Detect which cell encompasses the target text, then output its (X, Y) center coordinate. 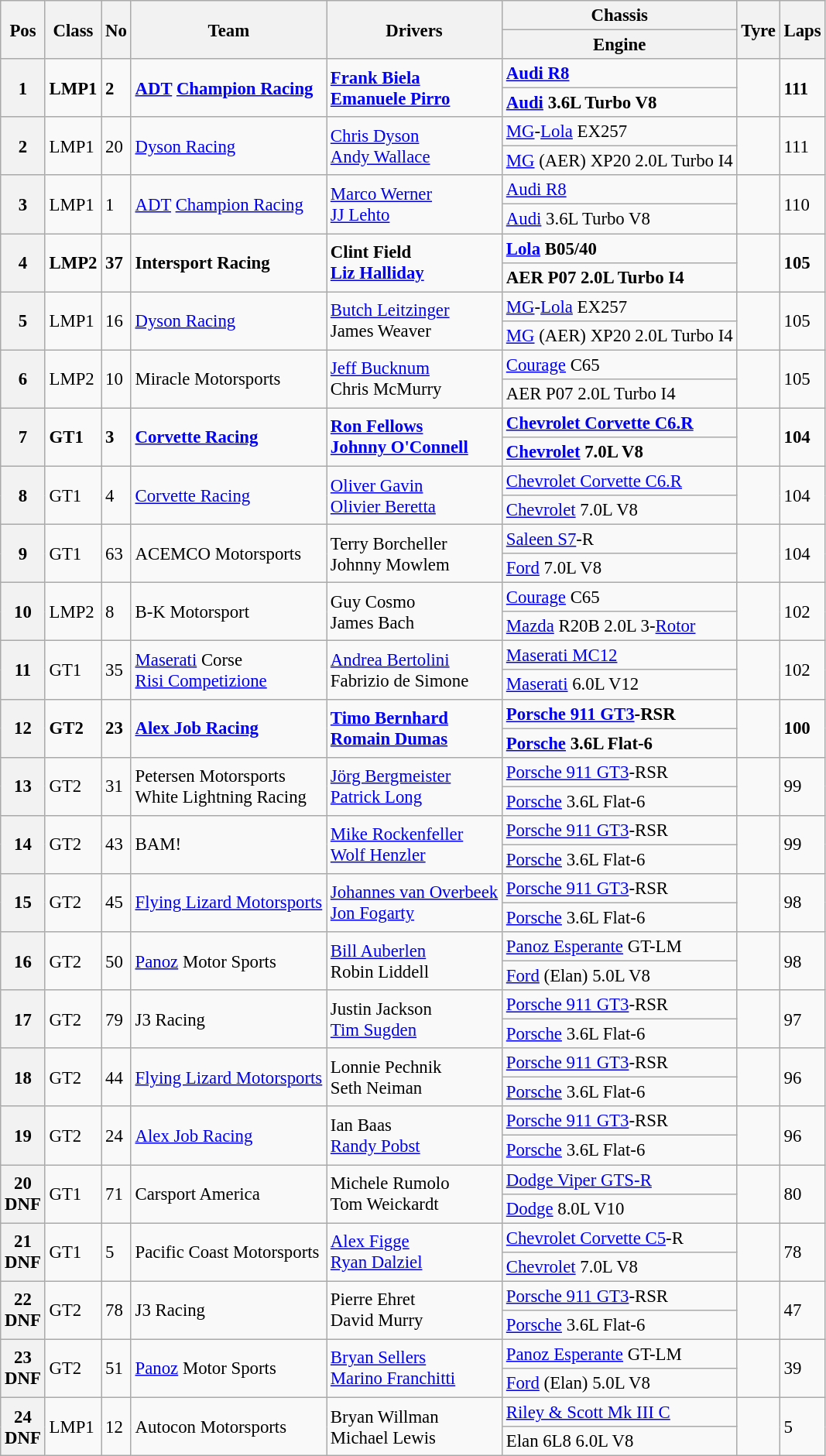
Maserati MC12 (619, 656)
47 (802, 1310)
100 (802, 728)
Clint Field Liz Halliday (415, 263)
Bill Auberlen Robin Liddell (415, 961)
Elan 6L8 6.0L V8 (619, 1441)
ACEMCO Motorsports (228, 554)
51 (116, 1369)
Michele Rumolo Tom Weickardt (415, 1194)
24DNF (23, 1426)
Pacific Coast Motorsports (228, 1252)
21DNF (23, 1252)
Tyre (759, 29)
Lola B05/40 (619, 248)
Oliver Gavin Olivier Beretta (415, 495)
110 (802, 204)
23 (116, 728)
Class (73, 29)
Dodge 8.0L V10 (619, 1208)
Riley & Scott Mk III C (619, 1412)
Timo Bernhard Romain Dumas (415, 728)
Ron Fellows Johnny O'Connell (415, 437)
79 (116, 1019)
6 (23, 379)
20DNF (23, 1194)
19 (23, 1136)
63 (116, 554)
37 (116, 263)
Mazda R20B 2.0L 3-Rotor (619, 626)
39 (802, 1369)
Chris Dyson Andy Wallace (415, 146)
Drivers (415, 29)
23DNF (23, 1369)
Miracle Motorsports (228, 379)
43 (116, 845)
Johannes van Overbeek Jon Fogarty (415, 903)
Terry Borcheller Johnny Mowlem (415, 554)
31 (116, 786)
14 (23, 845)
Intersport Racing (228, 263)
50 (116, 961)
Maserati 6.0L V12 (619, 685)
Autocon Motorsports (228, 1426)
Ford 7.0L V8 (619, 568)
Chevrolet Corvette C5-R (619, 1238)
71 (116, 1194)
17 (23, 1019)
Guy Cosmo James Bach (415, 612)
Maserati Corse Risi Competizione (228, 670)
13 (23, 786)
11 (23, 670)
Engine (619, 45)
Andrea Bertolini Fabrizio de Simone (415, 670)
18 (23, 1077)
Jeff Bucknum Chris McMurry (415, 379)
Team (228, 29)
35 (116, 670)
Petersen Motorsports White Lightning Racing (228, 786)
Carsport America (228, 1194)
15 (23, 903)
B-K Motorsport (228, 612)
80 (802, 1194)
Marco Werner JJ Lehto (415, 204)
Laps (802, 29)
No (116, 29)
Bryan Sellers Marino Franchitti (415, 1369)
Chassis (619, 15)
Mike Rockenfeller Wolf Henzler (415, 845)
Dodge Viper GTS-R (619, 1180)
Pierre Ehret David Murry (415, 1310)
BAM! (228, 845)
97 (802, 1019)
7 (23, 437)
Jörg Bergmeister Patrick Long (415, 786)
Lonnie Pechnik Seth Neiman (415, 1077)
Bryan Willman Michael Lewis (415, 1426)
20 (116, 146)
45 (116, 903)
44 (116, 1077)
Butch Leitzinger James Weaver (415, 320)
24 (116, 1136)
9 (23, 554)
Frank Biela Emanuele Pirro (415, 88)
Ian Baas Randy Pobst (415, 1136)
Saleen S7-R (619, 540)
Alex Figge Ryan Dalziel (415, 1252)
Pos (23, 29)
22DNF (23, 1310)
Justin Jackson Tim Sugden (415, 1019)
